From the cell containing the given text, extract its center point as [x, y] coordinate. 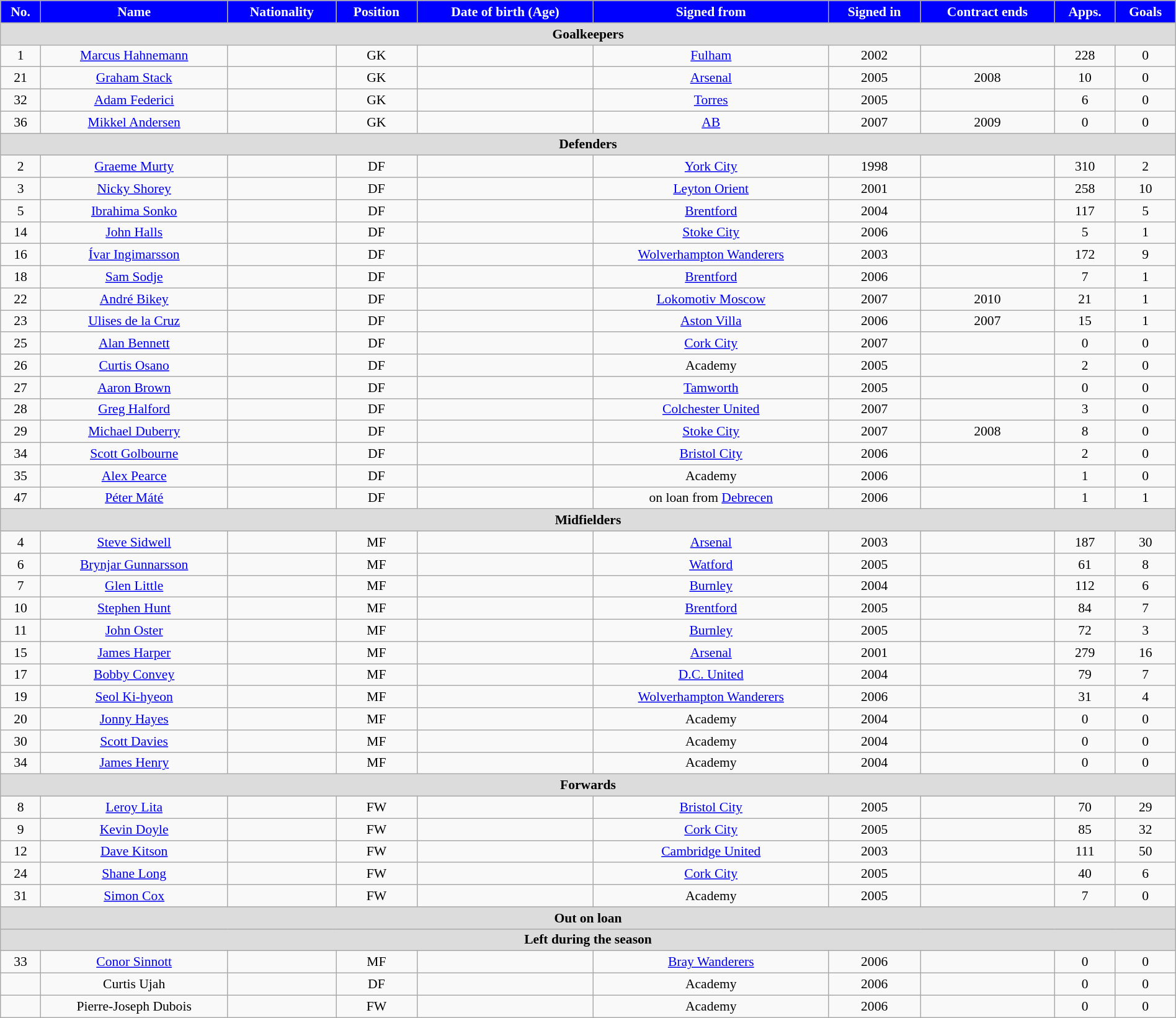
Goalkeepers [588, 34]
Glen Little [134, 586]
Péter Máté [134, 498]
Jonny Hayes [134, 719]
Lokomotiv Moscow [711, 299]
22 [21, 299]
2009 [987, 122]
Defenders [588, 145]
Nicky Shorey [134, 189]
D.C. United [711, 675]
228 [1085, 56]
Shane Long [134, 874]
12 [21, 852]
35 [21, 476]
79 [1085, 675]
No. [21, 12]
Midfielders [588, 520]
84 [1085, 609]
19 [21, 697]
72 [1085, 631]
Curtis Osano [134, 365]
47 [21, 498]
Position [376, 12]
Leyton Orient [711, 189]
Forwards [588, 785]
Stephen Hunt [134, 609]
Bray Wanderers [711, 962]
John Halls [134, 233]
Brynjar Gunnarsson [134, 565]
Alex Pearce [134, 476]
112 [1085, 586]
James Harper [134, 653]
111 [1085, 852]
Torres [711, 100]
Tamworth [711, 388]
117 [1085, 211]
26 [21, 365]
Ibrahima Sonko [134, 211]
Scott Golbourne [134, 454]
20 [21, 719]
Greg Halford [134, 409]
25 [21, 344]
York City [711, 167]
Bobby Convey [134, 675]
28 [21, 409]
Aaron Brown [134, 388]
61 [1085, 565]
310 [1085, 167]
Contract ends [987, 12]
Alan Bennett [134, 344]
Left during the season [588, 940]
18 [21, 277]
36 [21, 122]
40 [1085, 874]
Out on loan [588, 918]
Steve Sidwell [134, 542]
33 [21, 962]
Curtis Ujah [134, 985]
14 [21, 233]
Ulises de la Cruz [134, 321]
Seol Ki-hyeon [134, 697]
2002 [875, 56]
Conor Sinnott [134, 962]
Sam Sodje [134, 277]
85 [1085, 829]
Aston Villa [711, 321]
Apps. [1085, 12]
André Bikey [134, 299]
187 [1085, 542]
23 [21, 321]
Colchester United [711, 409]
Name [134, 12]
Graeme Murty [134, 167]
Pierre-Joseph Dubois [134, 1006]
Nationality [282, 12]
258 [1085, 189]
Ívar Ingimarsson [134, 255]
Simon Cox [134, 896]
50 [1145, 852]
Marcus Hahnemann [134, 56]
Fulham [711, 56]
AB [711, 122]
James Henry [134, 763]
Leroy Lita [134, 808]
172 [1085, 255]
24 [21, 874]
27 [21, 388]
Signed from [711, 12]
Cambridge United [711, 852]
Watford [711, 565]
1998 [875, 167]
Graham Stack [134, 78]
Goals [1145, 12]
Signed in [875, 12]
2010 [987, 299]
Michael Duberry [134, 432]
279 [1085, 653]
17 [21, 675]
Mikkel Andersen [134, 122]
Scott Davies [134, 741]
11 [21, 631]
John Oster [134, 631]
Dave Kitson [134, 852]
on loan from Debrecen [711, 498]
70 [1085, 808]
Date of birth (Age) [505, 12]
Kevin Doyle [134, 829]
Adam Federici [134, 100]
